Capture the cell that displays the provided text and extract its (x, y) central coordinate. 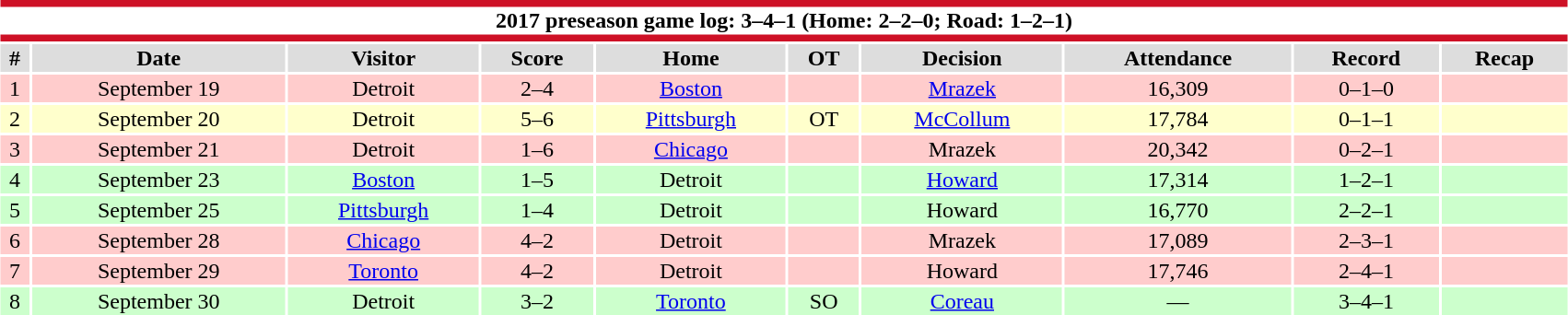
2–2–1 (1366, 210)
4 (15, 180)
17,089 (1177, 240)
September 30 (158, 301)
0–1–0 (1366, 88)
16,770 (1177, 210)
1–5 (537, 180)
Date (158, 58)
1–4 (537, 210)
20,342 (1177, 149)
Recap (1504, 58)
5–6 (537, 119)
Record (1366, 58)
6 (15, 240)
Decision (963, 58)
SO (824, 301)
September 25 (158, 210)
September 20 (158, 119)
2–4–1 (1366, 271)
September 21 (158, 149)
2–3–1 (1366, 240)
16,309 (1177, 88)
7 (15, 271)
Attendance (1177, 58)
5 (15, 210)
17,314 (1177, 180)
17,746 (1177, 271)
— (1177, 301)
2 (15, 119)
8 (15, 301)
Visitor (383, 58)
3–2 (537, 301)
Home (691, 58)
17,784 (1177, 119)
1–2–1 (1366, 180)
0–1–1 (1366, 119)
Coreau (963, 301)
3–4–1 (1366, 301)
# (15, 58)
1 (15, 88)
2–4 (537, 88)
1–6 (537, 149)
September 19 (158, 88)
September 29 (158, 271)
0–2–1 (1366, 149)
September 28 (158, 240)
McCollum (963, 119)
Score (537, 58)
September 23 (158, 180)
2017 preseason game log: 3–4–1 (Home: 2–2–0; Road: 1–2–1) (784, 20)
3 (15, 149)
